Find where the given text appears and provide that cell's center as [X, Y] coordinate. 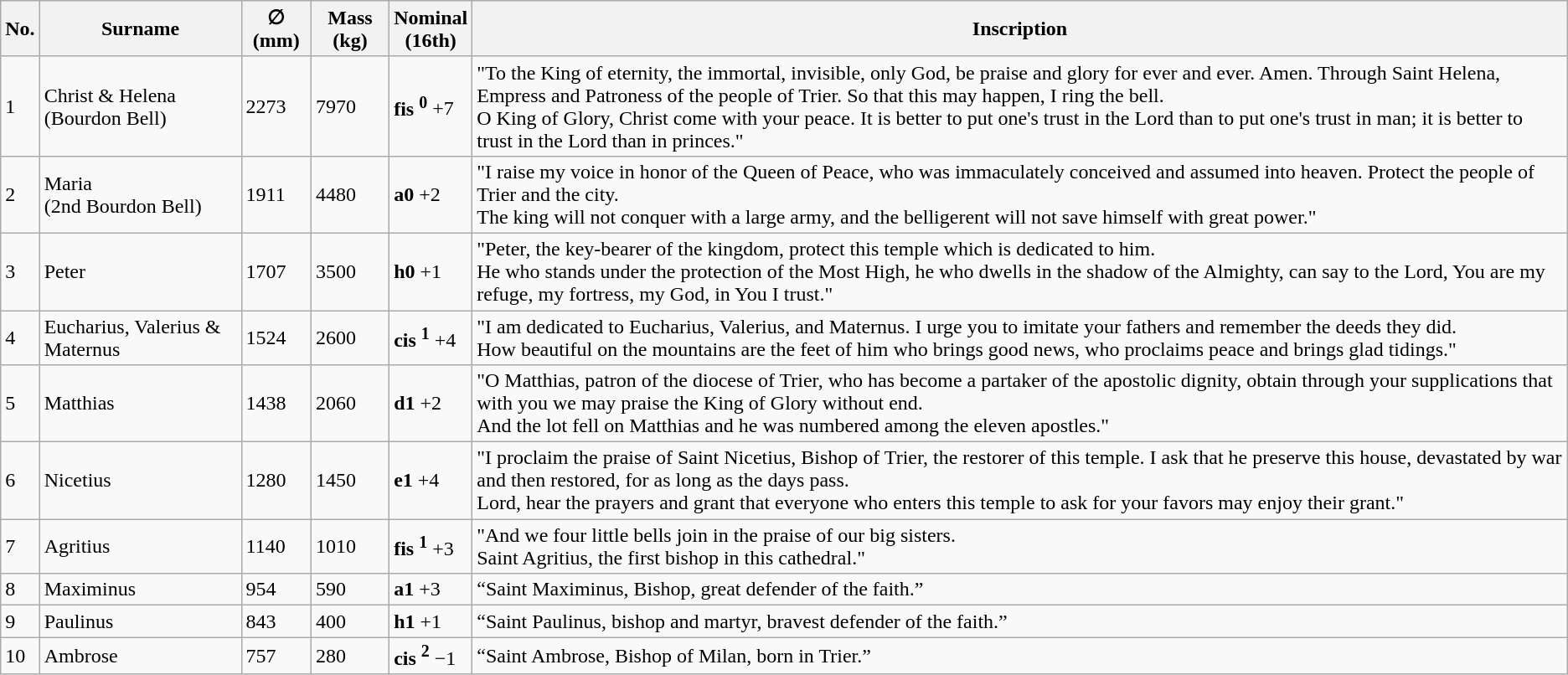
1450 [350, 481]
3 [20, 271]
1438 [276, 404]
“Saint Ambrose, Bishop of Milan, born in Trier.” [1020, 657]
4480 [350, 194]
5 [20, 404]
400 [350, 621]
Maximinus [141, 590]
1140 [276, 546]
590 [350, 590]
10 [20, 657]
Inscription [1020, 28]
“Saint Maximinus, Bishop, great defender of the faith.” [1020, 590]
1911 [276, 194]
Paulinus [141, 621]
4 [20, 337]
Nominal(16th) [431, 28]
h0 +1 [431, 271]
7970 [350, 106]
1280 [276, 481]
Matthias [141, 404]
"And we four little bells join in the praise of our big sisters.Saint Agritius, the first bishop in this cathedral." [1020, 546]
Maria(2nd Bourdon Bell) [141, 194]
e1 +4 [431, 481]
Peter [141, 271]
1524 [276, 337]
d1 +2 [431, 404]
8 [20, 590]
6 [20, 481]
7 [20, 546]
1 [20, 106]
757 [276, 657]
954 [276, 590]
“Saint Paulinus, bishop and martyr, bravest defender of the faith.” [1020, 621]
843 [276, 621]
3500 [350, 271]
Eucharius, Valerius & Maternus [141, 337]
Surname [141, 28]
280 [350, 657]
1010 [350, 546]
a1 +3 [431, 590]
2600 [350, 337]
Nicetius [141, 481]
Christ & Helena(Bourdon Bell) [141, 106]
2273 [276, 106]
h1 +1 [431, 621]
cis 1 +4 [431, 337]
cis 2 −1 [431, 657]
No. [20, 28]
fis 1 +3 [431, 546]
1707 [276, 271]
Mass (kg) [350, 28]
Agritius [141, 546]
2060 [350, 404]
∅ (mm) [276, 28]
Ambrose [141, 657]
2 [20, 194]
9 [20, 621]
fis 0 +7 [431, 106]
a0 +2 [431, 194]
